Extract the [x, y] coordinate from the center of the cell holding the provided text.  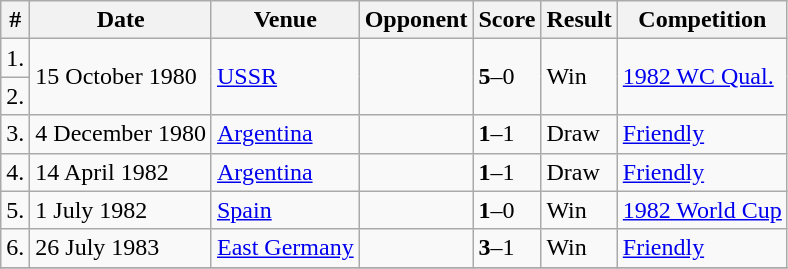
1. [16, 58]
Opponent [416, 20]
3–1 [507, 248]
26 July 1983 [121, 248]
15 October 1980 [121, 77]
USSR [285, 77]
4. [16, 172]
6. [16, 248]
5–0 [507, 77]
Result [579, 20]
14 April 1982 [121, 172]
4 December 1980 [121, 134]
1982 WC Qual. [702, 77]
East Germany [285, 248]
Venue [285, 20]
Competition [702, 20]
Date [121, 20]
Spain [285, 210]
2. [16, 96]
Score [507, 20]
5. [16, 210]
1–0 [507, 210]
1982 World Cup [702, 210]
# [16, 20]
1 July 1982 [121, 210]
3. [16, 134]
